Return the (X, Y) coordinate for the center point of the cell that contains the specified text.  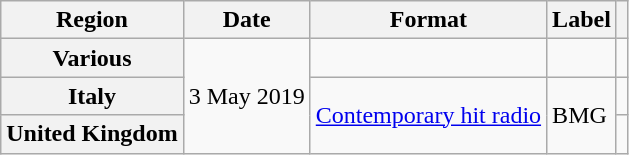
3 May 2019 (246, 96)
Format (428, 20)
Italy (92, 96)
Various (92, 58)
Date (246, 20)
United Kingdom (92, 134)
Contemporary hit radio (428, 115)
Region (92, 20)
Label (582, 20)
BMG (582, 115)
